Determine the (X, Y) coordinate at the center of the cell enclosing the given text.  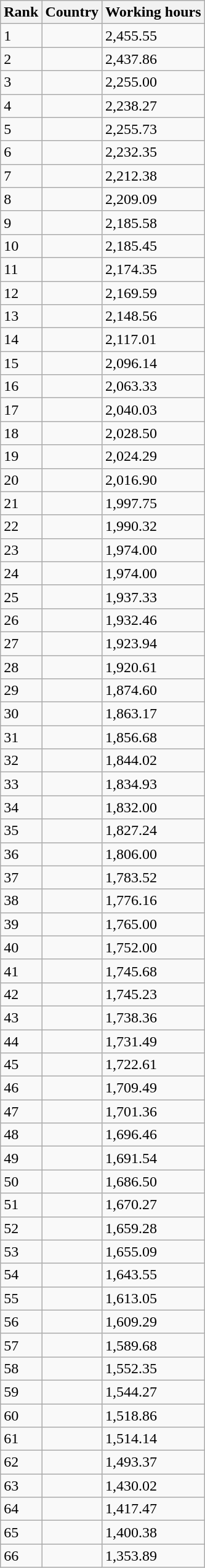
1 (21, 36)
1,827.24 (153, 831)
61 (21, 1439)
18 (21, 433)
1,920.61 (153, 667)
2,209.09 (153, 199)
51 (21, 1205)
40 (21, 947)
64 (21, 1509)
47 (21, 1111)
2,232.35 (153, 152)
3 (21, 82)
1,856.68 (153, 737)
1,738.36 (153, 1017)
1,806.00 (153, 854)
65 (21, 1532)
34 (21, 807)
57 (21, 1345)
1,834.93 (153, 784)
1,745.68 (153, 971)
24 (21, 573)
1,544.27 (153, 1392)
44 (21, 1041)
2,024.29 (153, 457)
2,238.27 (153, 106)
1,701.36 (153, 1111)
2,148.56 (153, 316)
56 (21, 1322)
11 (21, 269)
20 (21, 480)
27 (21, 643)
8 (21, 199)
2,028.50 (153, 433)
23 (21, 550)
15 (21, 363)
1,731.49 (153, 1041)
10 (21, 246)
1,832.00 (153, 807)
32 (21, 761)
2,096.14 (153, 363)
58 (21, 1368)
31 (21, 737)
7 (21, 176)
2,169.59 (153, 293)
13 (21, 316)
25 (21, 597)
43 (21, 1017)
2,117.01 (153, 340)
1,552.35 (153, 1368)
1,722.61 (153, 1065)
1,430.02 (153, 1486)
59 (21, 1392)
1,937.33 (153, 597)
1,518.86 (153, 1415)
1,417.47 (153, 1509)
1,670.27 (153, 1205)
1,589.68 (153, 1345)
1,353.89 (153, 1556)
1,696.46 (153, 1135)
30 (21, 714)
1,776.16 (153, 901)
1,613.05 (153, 1298)
22 (21, 527)
12 (21, 293)
1,844.02 (153, 761)
1,659.28 (153, 1228)
1,609.29 (153, 1322)
2,437.86 (153, 59)
45 (21, 1065)
4 (21, 106)
19 (21, 457)
1,997.75 (153, 503)
38 (21, 901)
2,016.90 (153, 480)
1,514.14 (153, 1439)
60 (21, 1415)
16 (21, 386)
1,691.54 (153, 1158)
33 (21, 784)
29 (21, 691)
39 (21, 924)
37 (21, 877)
2,040.03 (153, 410)
2,255.73 (153, 129)
48 (21, 1135)
1,643.55 (153, 1275)
9 (21, 222)
21 (21, 503)
17 (21, 410)
1,765.00 (153, 924)
1,990.32 (153, 527)
52 (21, 1228)
2,455.55 (153, 36)
1,932.46 (153, 620)
53 (21, 1252)
2,212.38 (153, 176)
46 (21, 1088)
1,752.00 (153, 947)
36 (21, 854)
14 (21, 340)
35 (21, 831)
1,709.49 (153, 1088)
1,923.94 (153, 643)
1,874.60 (153, 691)
41 (21, 971)
1,863.17 (153, 714)
2,255.00 (153, 82)
63 (21, 1486)
Rank (21, 12)
1,655.09 (153, 1252)
2 (21, 59)
42 (21, 994)
28 (21, 667)
2,174.35 (153, 269)
1,783.52 (153, 877)
Working hours (153, 12)
Country (72, 12)
49 (21, 1158)
62 (21, 1462)
2,185.45 (153, 246)
1,400.38 (153, 1532)
1,745.23 (153, 994)
26 (21, 620)
1,493.37 (153, 1462)
1,686.50 (153, 1182)
6 (21, 152)
54 (21, 1275)
5 (21, 129)
2,185.58 (153, 222)
66 (21, 1556)
2,063.33 (153, 386)
50 (21, 1182)
55 (21, 1298)
